Pinpoint the cell where the given text exists, returning its (X, Y) midpoint coordinate. 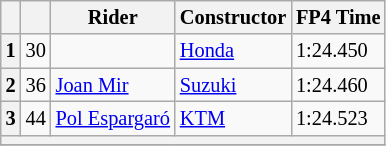
FP4 Time (338, 17)
KTM (233, 118)
Rider (113, 17)
3 (11, 118)
1:24.460 (338, 85)
Joan Mir (113, 85)
Honda (233, 51)
44 (36, 118)
1:24.523 (338, 118)
36 (36, 85)
Constructor (233, 17)
1 (11, 51)
30 (36, 51)
1:24.450 (338, 51)
2 (11, 85)
Suzuki (233, 85)
Pol Espargaró (113, 118)
